Extract the [x, y] coordinate from the center of the cell holding the provided text.  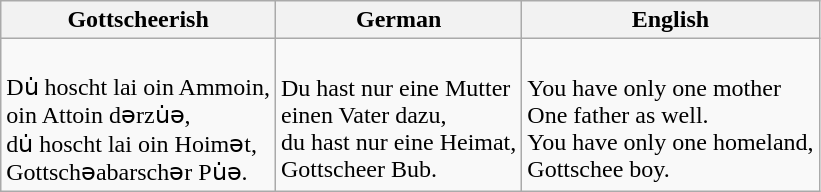
Du̇ hoscht lai oin Ammoin, oin Attoin dərzu̇ə, du̇ hoscht lai oin Hoimət, Gottschəabarschər Pu̇ə. [138, 115]
Du hast nur eine Mutter einen Vater dazu, du hast nur eine Heimat, Gottscheer Bub. [398, 115]
German [398, 20]
English [670, 20]
You have only one mother One father as well. You have only one homeland, Gottschee boy. [670, 115]
Gottscheerish [138, 20]
